Find where the given text appears and provide that cell's center as [X, Y] coordinate. 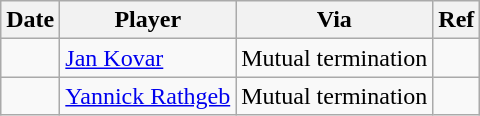
Jan Kovar [148, 58]
Ref [456, 20]
Yannick Rathgeb [148, 96]
Player [148, 20]
Via [334, 20]
Date [30, 20]
